Pinpoint the cell where the given text exists, returning its (X, Y) midpoint coordinate. 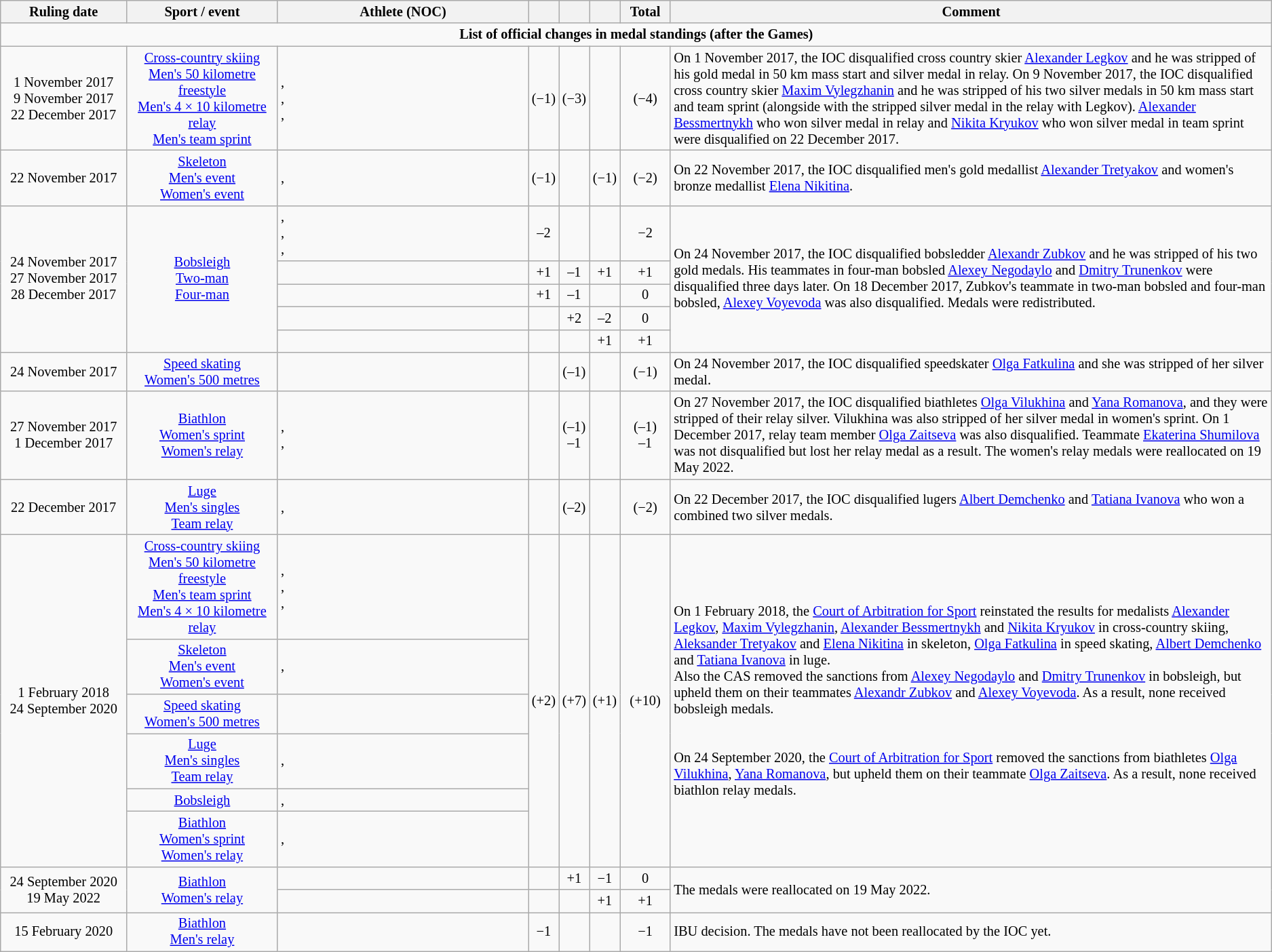
On 24 November 2017, the IOC disqualified speedskater Olga Fatkulina and she was stripped of her silver medal. (971, 372)
The medals were reallocated on 19 May 2022. (971, 890)
24 September 202019 May 2022 (64, 890)
(+7) (574, 700)
24 November 201727 November 201728 December 2017 (64, 279)
Bobsleigh (202, 800)
(+1) (605, 700)
(+2) (544, 700)
(−3) (574, 98)
IBU decision. The medals have not been reallocated by the IOC yet. (971, 932)
Ruling date (64, 12)
Cross-country skiingMen's 50 kilometre freestyleMen's team sprintMen's 4 × 10 kilometre relay (202, 587)
(+10) (646, 700)
Sport / event (202, 12)
(−4) (646, 98)
+2 (574, 318)
On 22 November 2017, the IOC disqualified men's gold medallist Alexander Tretyakov and women's bronze medallist Elena Nikitina. (971, 178)
Athlete (NOC) (403, 12)
(–2) (574, 507)
BiathlonWomen's relay (202, 890)
BiathlonMen's relay (202, 932)
1 February 201824 September 2020 (64, 700)
(–1) (574, 372)
22 December 2017 (64, 507)
−2 (646, 233)
24 November 2017 (64, 372)
,, (403, 435)
22 November 2017 (64, 178)
, ,, (403, 233)
15 February 2020 (64, 932)
Total (646, 12)
List of official changes in medal standings (after the Games) (636, 35)
1 November 20179 November 201722 December 2017 (64, 98)
BobsleighTwo-manFour-man (202, 279)
Comment (971, 12)
Cross-country skiingMen's 50 kilometre freestyleMen's 4 × 10 kilometre relayMen's team sprint (202, 98)
On 22 December 2017, the IOC disqualified lugers Albert Demchenko and Tatiana Ivanova who won a combined two silver medals. (971, 507)
27 November 20171 December 2017 (64, 435)
